Capture the cell that displays the provided text and extract its (x, y) central coordinate. 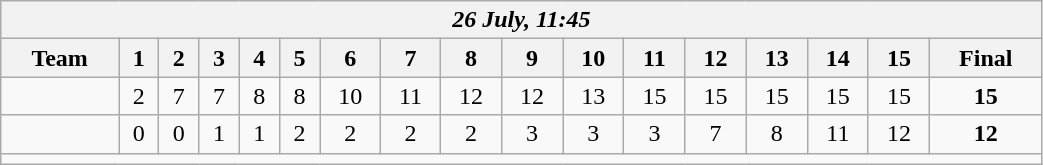
5 (299, 58)
9 (532, 58)
14 (838, 58)
Team (60, 58)
6 (350, 58)
Final (986, 58)
26 July, 11:45 (522, 20)
4 (259, 58)
